Extract the [x, y] coordinate from the center of the cell holding the provided text.  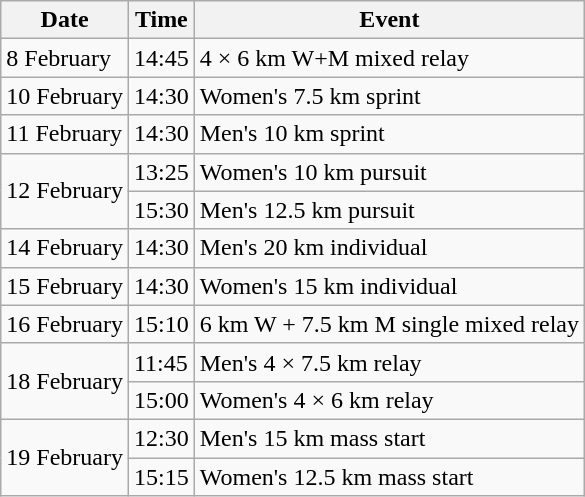
Women's 15 km individual [389, 286]
Men's 10 km sprint [389, 134]
Men's 15 km mass start [389, 438]
19 February [65, 457]
Date [65, 20]
Men's 12.5 km pursuit [389, 210]
12:30 [161, 438]
Men's 20 km individual [389, 248]
Event [389, 20]
15:00 [161, 400]
15 February [65, 286]
18 February [65, 381]
16 February [65, 324]
14:45 [161, 58]
12 February [65, 191]
Women's 7.5 km sprint [389, 96]
15:10 [161, 324]
Women's 4 × 6 km relay [389, 400]
4 × 6 km W+M mixed relay [389, 58]
11 February [65, 134]
11:45 [161, 362]
14 February [65, 248]
15:30 [161, 210]
6 km W + 7.5 km M single mixed relay [389, 324]
10 February [65, 96]
Women's 10 km pursuit [389, 172]
13:25 [161, 172]
8 February [65, 58]
Women's 12.5 km mass start [389, 477]
15:15 [161, 477]
Time [161, 20]
Men's 4 × 7.5 km relay [389, 362]
